Identify which cell holds the provided text, then report its (x, y) central coordinate. 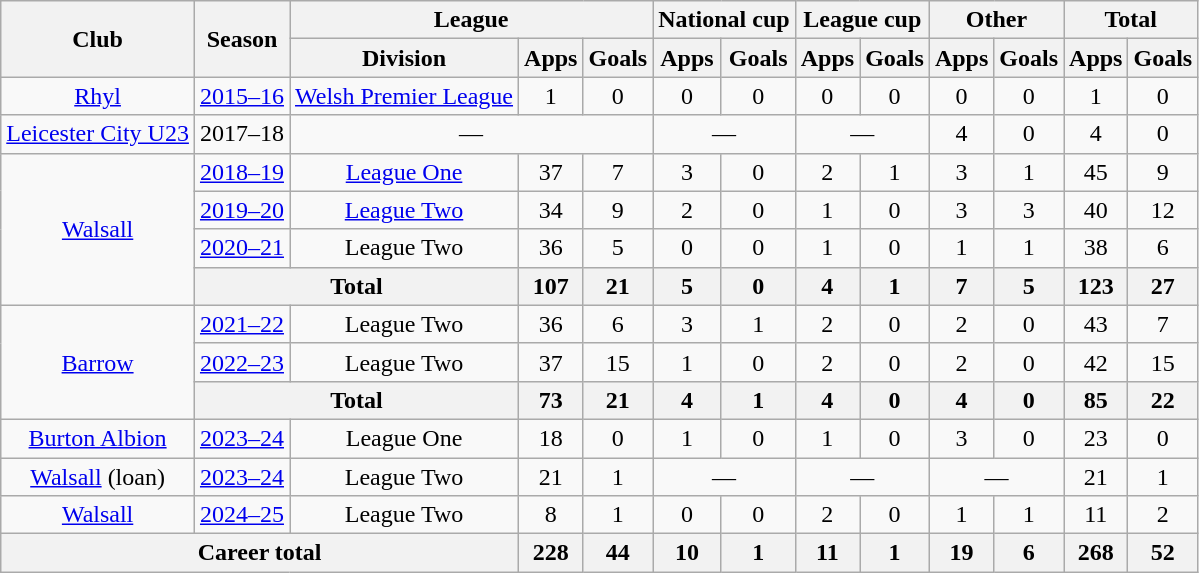
2017–18 (242, 134)
Leicester City U23 (98, 134)
2018–19 (242, 172)
18 (551, 438)
23 (1096, 438)
League (472, 20)
34 (551, 210)
40 (1096, 210)
Barrow (98, 362)
85 (1096, 400)
123 (1096, 286)
Burton Albion (98, 438)
Other (996, 20)
19 (961, 553)
10 (687, 553)
22 (1163, 400)
52 (1163, 553)
8 (551, 515)
228 (551, 553)
Walsall (loan) (98, 477)
268 (1096, 553)
National cup (724, 20)
2022–23 (242, 362)
38 (1096, 248)
Club (98, 39)
44 (618, 553)
2021–22 (242, 324)
42 (1096, 362)
43 (1096, 324)
Career total (260, 553)
Welsh Premier League (404, 96)
Division (404, 58)
107 (551, 286)
2020–21 (242, 248)
Rhyl (98, 96)
Season (242, 39)
45 (1096, 172)
2024–25 (242, 515)
League cup (862, 20)
12 (1163, 210)
27 (1163, 286)
73 (551, 400)
2015–16 (242, 96)
2019–20 (242, 210)
